Locate the cell with the specified text and output its (X, Y) center coordinate. 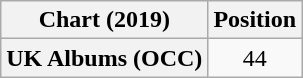
Position (255, 20)
Chart (2019) (104, 20)
UK Albums (OCC) (104, 58)
44 (255, 58)
